From the cell containing the given text, extract its center point as (X, Y) coordinate. 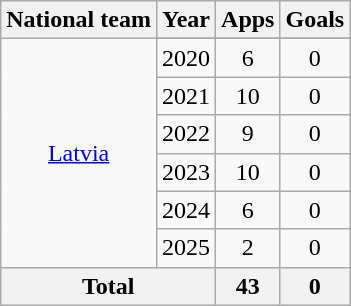
2024 (186, 210)
Apps (248, 20)
2020 (186, 58)
Total (108, 286)
2 (248, 248)
National team (79, 20)
2022 (186, 134)
Goals (315, 20)
Latvia (79, 153)
2021 (186, 96)
9 (248, 134)
2023 (186, 172)
43 (248, 286)
Year (186, 20)
2025 (186, 248)
